Identify which cell holds the provided text, then report its [x, y] central coordinate. 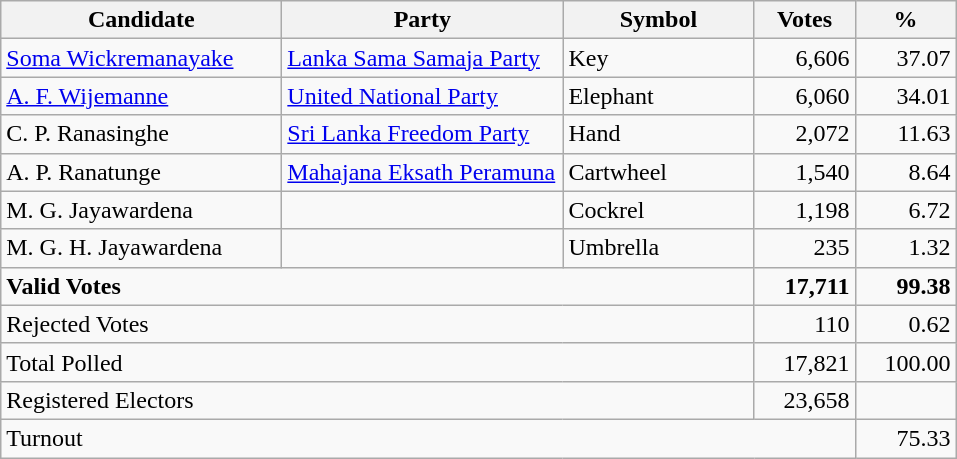
99.38 [906, 286]
Hand [658, 134]
Sri Lanka Freedom Party [422, 134]
M. G. Jayawardena [142, 210]
A. P. Ranatunge [142, 172]
23,658 [804, 400]
Elephant [658, 96]
6,606 [804, 58]
17,711 [804, 286]
Valid Votes [378, 286]
Key [658, 58]
17,821 [804, 362]
Party [422, 20]
Cartwheel [658, 172]
United National Party [422, 96]
37.07 [906, 58]
Soma Wickremanayake [142, 58]
Registered Electors [378, 400]
Lanka Sama Samaja Party [422, 58]
6,060 [804, 96]
6.72 [906, 210]
% [906, 20]
100.00 [906, 362]
1.32 [906, 248]
75.33 [906, 438]
Total Polled [378, 362]
Turnout [428, 438]
Votes [804, 20]
Candidate [142, 20]
Cockrel [658, 210]
Umbrella [658, 248]
11.63 [906, 134]
A. F. Wijemanne [142, 96]
1,540 [804, 172]
110 [804, 324]
8.64 [906, 172]
Mahajana Eksath Peramuna [422, 172]
34.01 [906, 96]
0.62 [906, 324]
235 [804, 248]
Symbol [658, 20]
C. P. Ranasinghe [142, 134]
Rejected Votes [378, 324]
1,198 [804, 210]
M. G. H. Jayawardena [142, 248]
2,072 [804, 134]
